From the cell containing the given text, extract its center point as [x, y] coordinate. 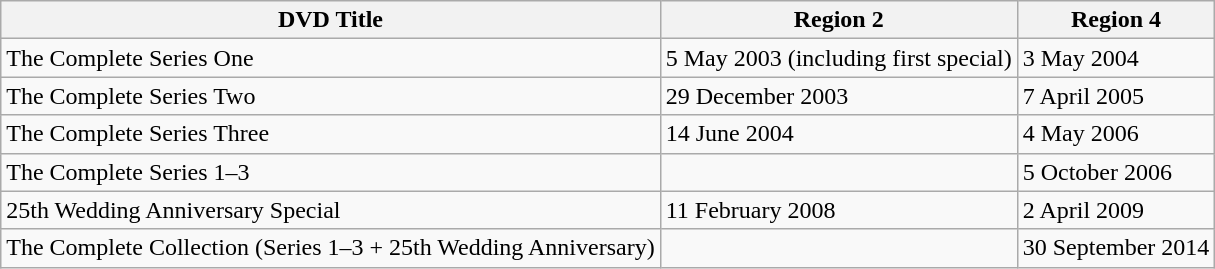
14 June 2004 [838, 134]
11 February 2008 [838, 210]
The Complete Series Three [330, 134]
2 April 2009 [1116, 210]
Region 2 [838, 20]
3 May 2004 [1116, 58]
5 October 2006 [1116, 172]
Region 4 [1116, 20]
The Complete Series Two [330, 96]
The Complete Series One [330, 58]
29 December 2003 [838, 96]
25th Wedding Anniversary Special [330, 210]
4 May 2006 [1116, 134]
The Complete Collection (Series 1–3 + 25th Wedding Anniversary) [330, 248]
The Complete Series 1–3 [330, 172]
5 May 2003 (including first special) [838, 58]
7 April 2005 [1116, 96]
30 September 2014 [1116, 248]
DVD Title [330, 20]
